Return (X, Y) of the center of cell containing provided text 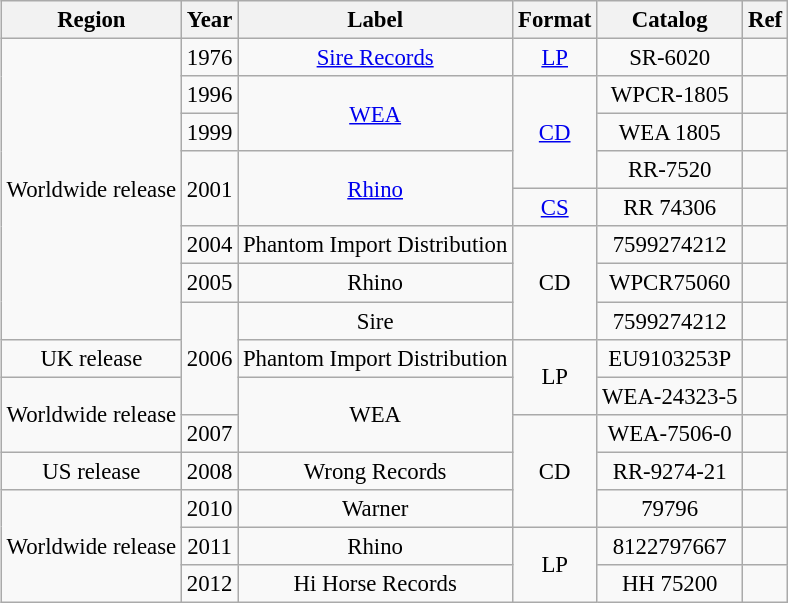
1976 (209, 57)
2010 (209, 508)
2012 (209, 584)
2001 (209, 188)
Year (209, 20)
Region (91, 20)
1999 (209, 133)
2007 (209, 433)
EU9103253P (670, 358)
RR 74306 (670, 208)
2004 (209, 245)
Label (376, 20)
WPCR75060 (670, 283)
Ref (766, 20)
WEA-7506-0 (670, 433)
WPCR-1805 (670, 95)
UK release (91, 358)
Catalog (670, 20)
CS (555, 208)
79796 (670, 508)
RR-9274-21 (670, 471)
Sire Records (376, 57)
Sire (376, 321)
Hi Horse Records (376, 584)
RR-7520 (670, 170)
Warner (376, 508)
2011 (209, 546)
Wrong Records (376, 471)
Format (555, 20)
2006 (209, 358)
US release (91, 471)
WEA-24323-5 (670, 396)
2008 (209, 471)
HH 75200 (670, 584)
2005 (209, 283)
WEA 1805 (670, 133)
SR-6020 (670, 57)
8122797667 (670, 546)
1996 (209, 95)
